Search for the cell housing the specified text and yield its (x, y) center coordinate. 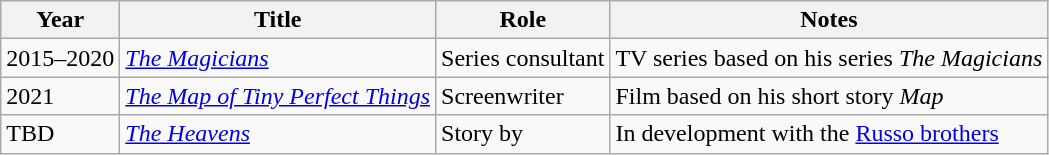
2021 (60, 96)
Story by (523, 134)
TV series based on his series The Magicians (829, 58)
The Heavens (278, 134)
Series consultant (523, 58)
2015–2020 (60, 58)
Film based on his short story Map (829, 96)
Year (60, 20)
Notes (829, 20)
Title (278, 20)
The Map of Tiny Perfect Things (278, 96)
TBD (60, 134)
In development with the Russo brothers (829, 134)
The Magicians (278, 58)
Role (523, 20)
Screenwriter (523, 96)
